Determine the [x, y] coordinate at the center of the cell enclosing the given text.  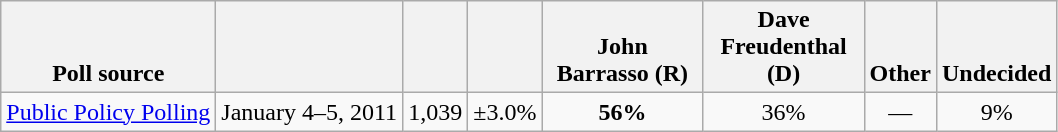
DaveFreudenthal (D) [784, 47]
Undecided [996, 47]
January 4–5, 2011 [310, 112]
Poll source [108, 47]
John Barrasso (R) [622, 47]
Public Policy Polling [108, 112]
±3.0% [505, 112]
36% [784, 112]
1,039 [436, 112]
— [900, 112]
Other [900, 47]
9% [996, 112]
56% [622, 112]
